For the text-containing cell, return its midpoint in [x, y] coordinate format. 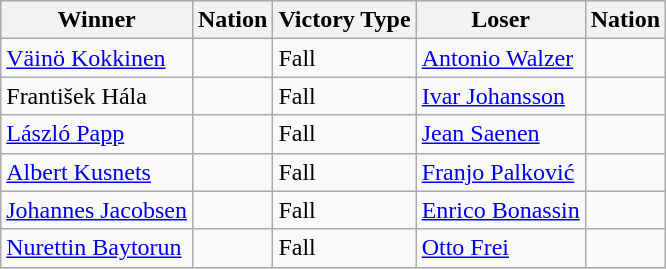
Enrico Bonassin [500, 210]
Jean Saenen [500, 134]
Winner [97, 20]
Väinö Kokkinen [97, 58]
Victory Type [344, 20]
Ivar Johansson [500, 96]
Albert Kusnets [97, 172]
Nurettin Baytorun [97, 248]
František Hála [97, 96]
Otto Frei [500, 248]
Johannes Jacobsen [97, 210]
Franjo Palković [500, 172]
Antonio Walzer [500, 58]
László Papp [97, 134]
Loser [500, 20]
